Determine the (x, y) coordinate at the center of the cell enclosing the given text.  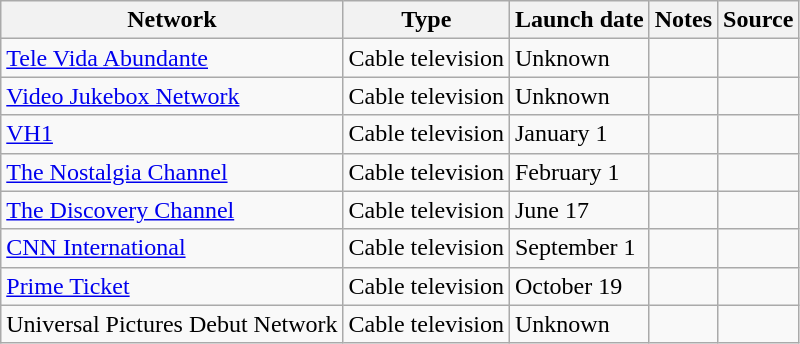
Type (426, 20)
Network (172, 20)
The Nostalgia Channel (172, 172)
Tele Vida Abundante (172, 58)
VH1 (172, 134)
June 17 (579, 210)
October 19 (579, 286)
Video Jukebox Network (172, 96)
Universal Pictures Debut Network (172, 324)
Source (758, 20)
The Discovery Channel (172, 210)
February 1 (579, 172)
CNN International (172, 248)
January 1 (579, 134)
Notes (683, 20)
Prime Ticket (172, 286)
September 1 (579, 248)
Launch date (579, 20)
